Identify which cell holds the provided text, then report its (X, Y) central coordinate. 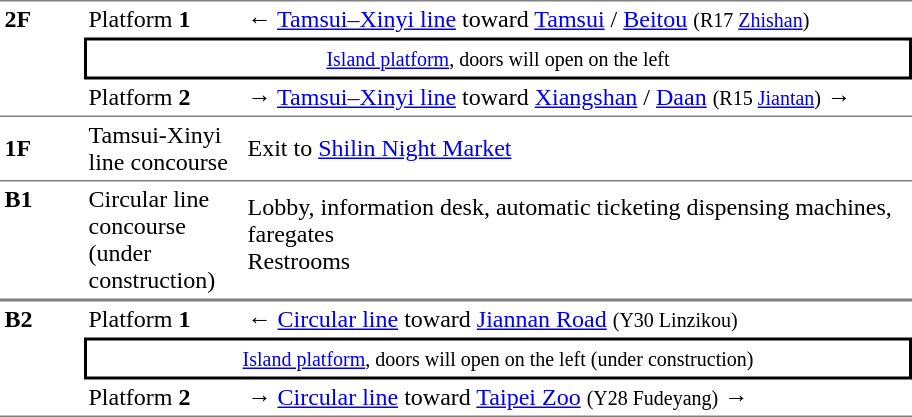
B1 (42, 241)
Island platform, doors will open on the left (under construction) (498, 359)
B2 (42, 358)
Tamsui-Xinyi line concourse (164, 149)
Platform 2 (164, 99)
Exit to Shilin Night Market (578, 149)
Circular line concourse (under construction) (164, 241)
← Circular line toward Jiannan Road (Y30 Linzikou) (578, 319)
→ Tamsui–Xinyi line toward Xiangshan / Daan (R15 Jiantan) → (578, 99)
Lobby, information desk, automatic ticketing dispensing machines, faregatesRestrooms (578, 235)
1F (42, 149)
← Tamsui–Xinyi line toward Tamsui / Beitou (R17 Zhishan) (578, 19)
2F (42, 58)
Island platform, doors will open on the left (498, 59)
